Return (X, Y) of the center of cell containing provided text 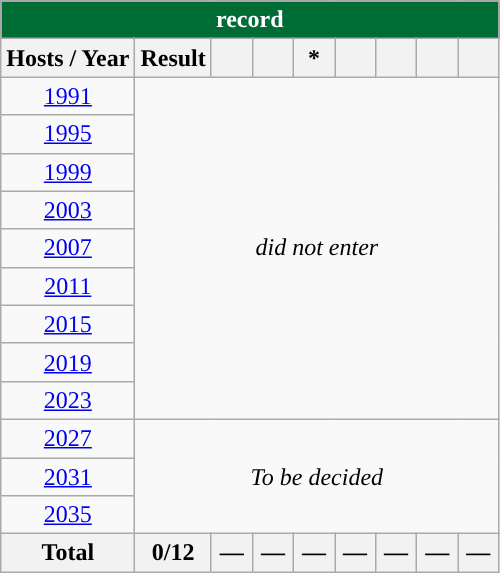
To be decided (317, 476)
2015 (68, 324)
2011 (68, 286)
2003 (68, 210)
2007 (68, 248)
did not enter (317, 248)
2019 (68, 362)
2031 (68, 477)
0/12 (173, 553)
1991 (68, 96)
2023 (68, 400)
2035 (68, 515)
Total (68, 553)
Hosts / Year (68, 58)
1995 (68, 134)
2027 (68, 438)
Result (173, 58)
record (250, 20)
* (314, 58)
1999 (68, 172)
